Determine the (x, y) coordinate at the center of the cell enclosing the given text.  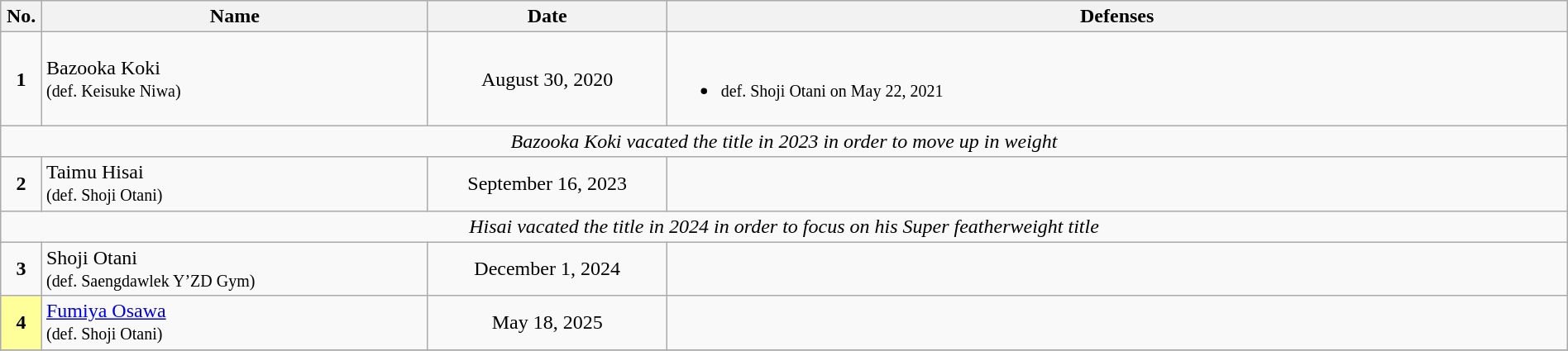
Defenses (1116, 17)
May 18, 2025 (547, 322)
Taimu Hisai (def. Shoji Otani) (235, 183)
December 1, 2024 (547, 269)
Date (547, 17)
Hisai vacated the title in 2024 in order to focus on his Super featherweight title (784, 226)
Bazooka Koki vacated the title in 2023 in order to move up in weight (784, 141)
No. (22, 17)
1 (22, 79)
3 (22, 269)
Bazooka Koki (def. Keisuke Niwa) (235, 79)
def. Shoji Otani on May 22, 2021 (1116, 79)
Shoji Otani (def. Saengdawlek Y’ZD Gym) (235, 269)
Fumiya Osawa (def. Shoji Otani) (235, 322)
August 30, 2020 (547, 79)
Name (235, 17)
September 16, 2023 (547, 183)
2 (22, 183)
4 (22, 322)
